Return the (x, y) coordinate for the center point of the cell that contains the specified text.  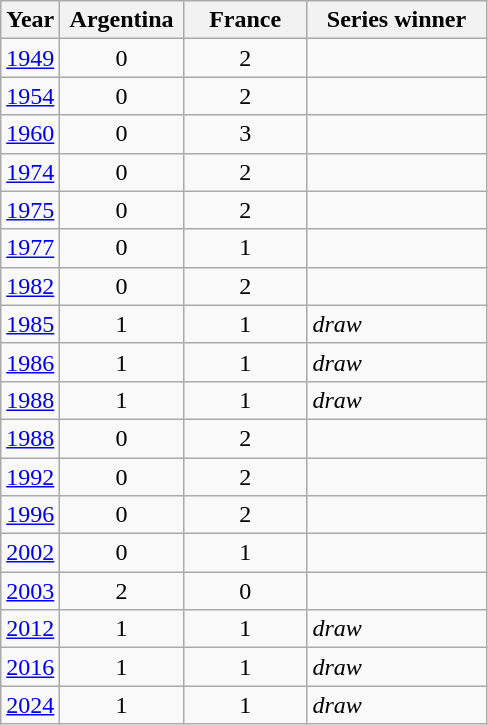
1986 (30, 362)
1982 (30, 286)
1992 (30, 477)
1977 (30, 248)
1949 (30, 58)
2002 (30, 553)
Argentina (122, 20)
Year (30, 20)
3 (245, 134)
2024 (30, 705)
2012 (30, 629)
1975 (30, 210)
1996 (30, 515)
2003 (30, 591)
1960 (30, 134)
Series winner (396, 20)
1954 (30, 96)
1974 (30, 172)
1985 (30, 324)
2016 (30, 667)
France (245, 20)
